From the cell containing the given text, extract its center point as [x, y] coordinate. 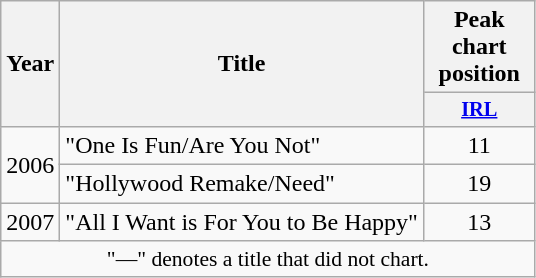
13 [479, 222]
IRL [479, 110]
Title [242, 64]
"All I Want is For You to Be Happy" [242, 222]
"—" denotes a title that did not chart. [268, 259]
11 [479, 145]
Year [30, 64]
Peak chart position [479, 47]
"One Is Fun/Are You Not" [242, 145]
2007 [30, 222]
"Hollywood Remake/Need" [242, 184]
19 [479, 184]
2006 [30, 164]
